Detect which cell encompasses the target text, then output its (x, y) center coordinate. 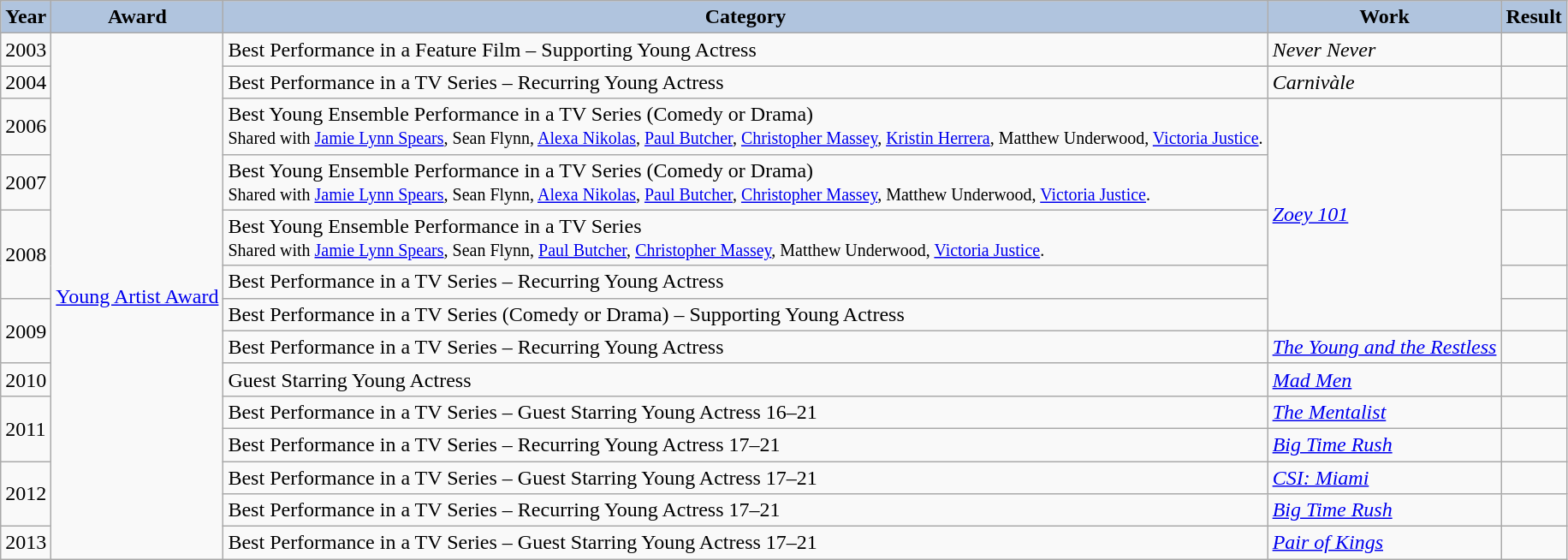
Year (26, 17)
Never Never (1385, 50)
The Young and the Restless (1385, 347)
Best Performance in a TV Series – Guest Starring Young Actress 16–21 (745, 412)
Carnivàle (1385, 82)
The Mentalist (1385, 412)
2011 (26, 428)
Work (1385, 17)
2013 (26, 543)
Mad Men (1385, 379)
Pair of Kings (1385, 543)
Best Performance in a Feature Film – Supporting Young Actress (745, 50)
Award (137, 17)
Category (745, 17)
Guest Starring Young Actress (745, 379)
2004 (26, 82)
2009 (26, 331)
Result (1534, 17)
2010 (26, 379)
CSI: Miami (1385, 477)
2007 (26, 182)
2012 (26, 493)
2008 (26, 253)
Best Performance in a TV Series (Comedy or Drama) – Supporting Young Actress (745, 314)
2003 (26, 50)
Zoey 101 (1385, 214)
2006 (26, 127)
Young Artist Award (137, 296)
